Identify which cell holds the provided text, then report its [X, Y] central coordinate. 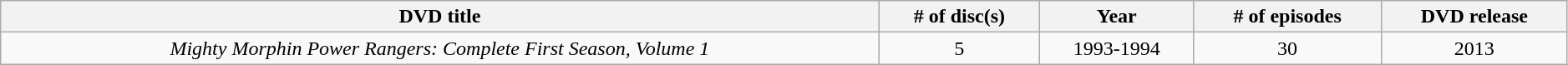
Year [1117, 17]
5 [959, 48]
30 [1288, 48]
Mighty Morphin Power Rangers: Complete First Season, Volume 1 [439, 48]
2013 [1474, 48]
# of disc(s) [959, 17]
DVD title [439, 17]
# of episodes [1288, 17]
1993-1994 [1117, 48]
DVD release [1474, 17]
